Search for the cell housing the specified text and yield its (X, Y) center coordinate. 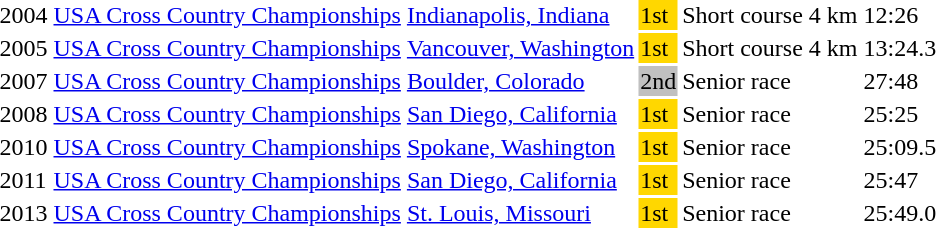
Spokane, Washington (520, 147)
Vancouver, Washington (520, 48)
2nd (658, 81)
St. Louis, Missouri (520, 213)
Indianapolis, Indiana (520, 15)
Boulder, Colorado (520, 81)
